Pinpoint the cell where the given text exists, returning its [X, Y] midpoint coordinate. 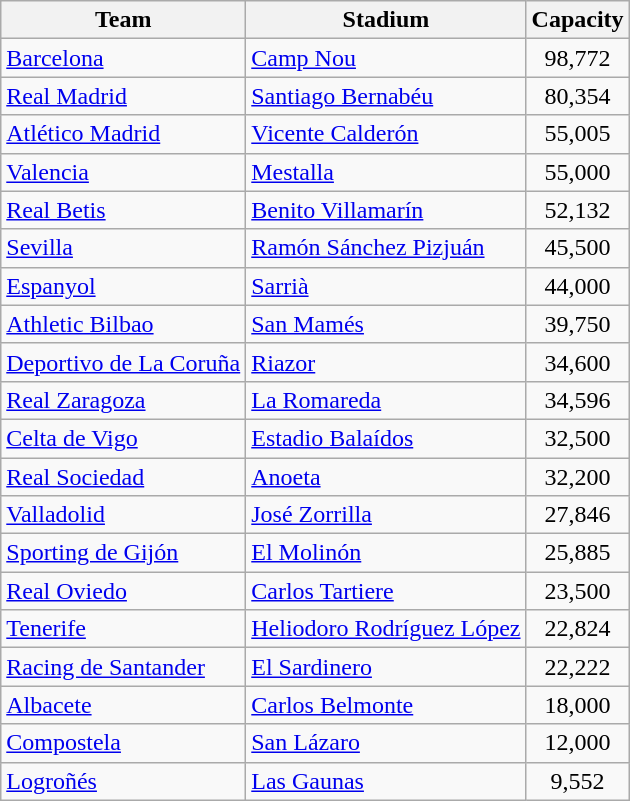
27,846 [578, 515]
Atlético Madrid [124, 134]
Barcelona [124, 58]
45,500 [578, 248]
El Molinón [386, 553]
Carlos Tartiere [386, 591]
22,222 [578, 667]
Espanyol [124, 286]
San Lázaro [386, 743]
Albacete [124, 705]
32,500 [578, 438]
Real Zaragoza [124, 400]
12,000 [578, 743]
El Sardinero [386, 667]
Logroñés [124, 781]
Athletic Bilbao [124, 324]
32,200 [578, 477]
José Zorrilla [386, 515]
Sevilla [124, 248]
Valencia [124, 172]
Camp Nou [386, 58]
Valladolid [124, 515]
Estadio Balaídos [386, 438]
Deportivo de La Coruña [124, 362]
Real Oviedo [124, 591]
Riazor [386, 362]
18,000 [578, 705]
80,354 [578, 96]
Capacity [578, 20]
98,772 [578, 58]
22,824 [578, 629]
Benito Villamarín [386, 210]
55,005 [578, 134]
34,600 [578, 362]
Tenerife [124, 629]
25,885 [578, 553]
Racing de Santander [124, 667]
Stadium [386, 20]
Real Sociedad [124, 477]
Mestalla [386, 172]
9,552 [578, 781]
44,000 [578, 286]
La Romareda [386, 400]
Real Madrid [124, 96]
Real Betis [124, 210]
San Mamés [386, 324]
39,750 [578, 324]
Sarrià [386, 286]
Vicente Calderón [386, 134]
55,000 [578, 172]
52,132 [578, 210]
Celta de Vigo [124, 438]
Heliodoro Rodríguez López [386, 629]
Las Gaunas [386, 781]
23,500 [578, 591]
Carlos Belmonte [386, 705]
Ramón Sánchez Pizjuán [386, 248]
Sporting de Gijón [124, 553]
Anoeta [386, 477]
Compostela [124, 743]
Team [124, 20]
Santiago Bernabéu [386, 96]
34,596 [578, 400]
